Find where the given text appears and provide that cell's center as [x, y] coordinate. 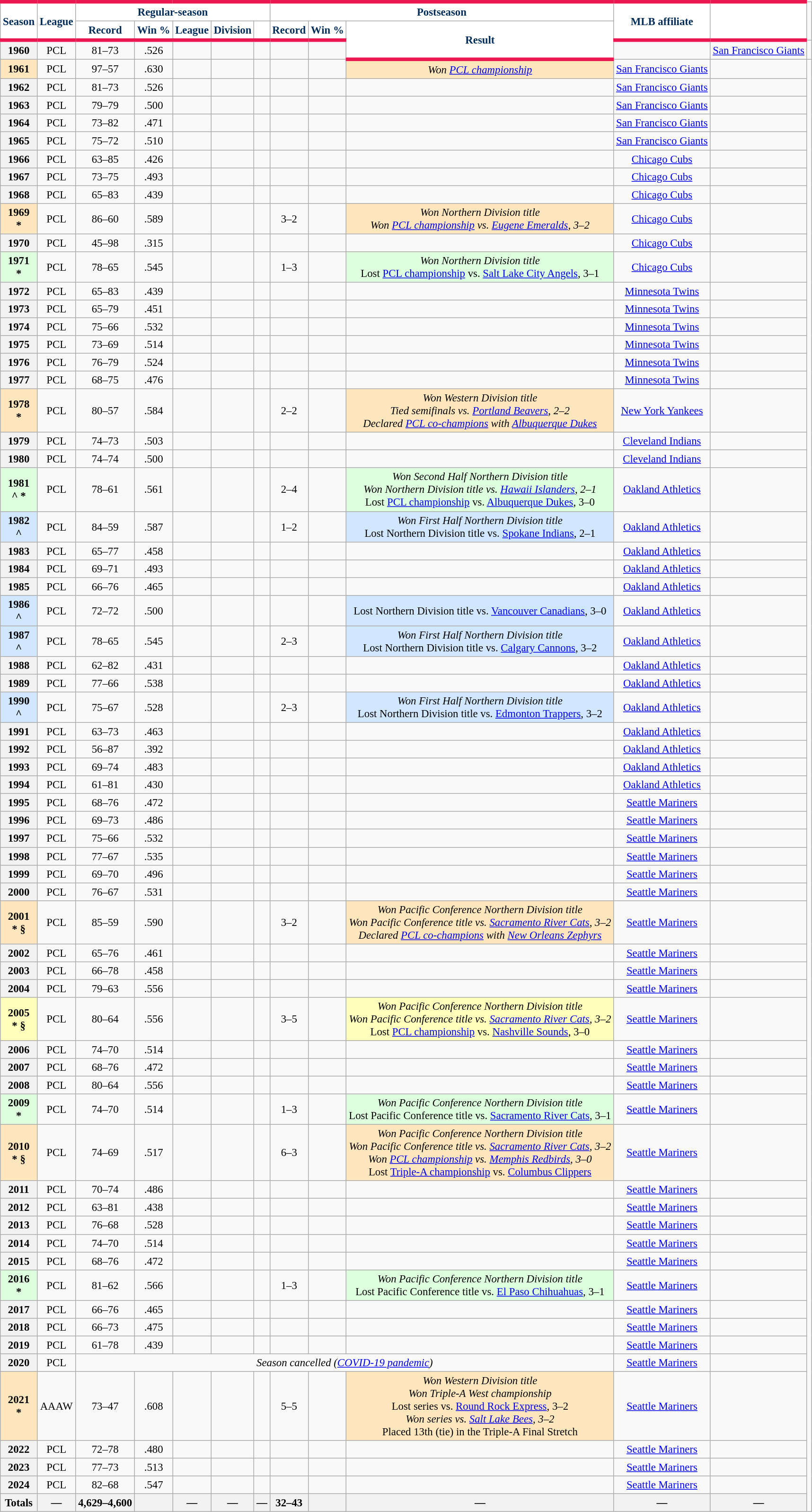
76–79 [105, 363]
1965 [19, 141]
.538 [153, 683]
69–74 [105, 767]
74–69 [105, 1153]
1961 [19, 69]
77–66 [105, 683]
73–69 [105, 345]
1980 [19, 459]
74–74 [105, 459]
97–57 [105, 69]
6–3 [289, 1153]
1963 [19, 106]
Won Western Division titleTied semifinals vs. Portland Beavers, 2–2Declared PCL co-champions with Albuquerque Dukes [480, 411]
32–43 [289, 1503]
2001* § [19, 922]
Season [19, 21]
77–73 [105, 1468]
2013 [19, 1226]
.561 [153, 490]
1975 [19, 345]
85–59 [105, 922]
1970 [19, 243]
1974 [19, 327]
1966 [19, 159]
2020 [19, 1363]
2024 [19, 1485]
.496 [153, 874]
2010* § [19, 1153]
69–70 [105, 874]
2000 [19, 892]
76–68 [105, 1226]
2022 [19, 1450]
81–62 [105, 1285]
73–47 [105, 1406]
80–57 [105, 411]
.587 [153, 526]
2007 [19, 1067]
New York Yankees [662, 411]
Won Pacific Conference Northern Division titleLost Pacific Conference title vs. Sacramento River Cats, 3–1 [480, 1110]
Result [480, 41]
1978* [19, 411]
1962 [19, 88]
2023 [19, 1468]
1971* [19, 267]
1982^ [19, 526]
75–72 [105, 141]
.547 [153, 1485]
.584 [153, 411]
1969* [19, 219]
4,629–4,600 [105, 1503]
86–60 [105, 219]
1968 [19, 195]
1997 [19, 838]
AAAW [56, 1406]
62–82 [105, 666]
66–73 [105, 1327]
.524 [153, 363]
2008 [19, 1085]
61–81 [105, 785]
.589 [153, 219]
Won Second Half Northern Division titleWon Northern Division title vs. Hawaii Islanders, 2–1Lost PCL championship vs. Albuquerque Dukes, 3–0 [480, 490]
1990^ [19, 707]
1964 [19, 124]
1999 [19, 874]
Regular-season [173, 11]
78–61 [105, 490]
82–68 [105, 1485]
Won Northern Division titleWon PCL championship vs. Eugene Emeralds, 3–2 [480, 219]
1998 [19, 856]
74–73 [105, 441]
.480 [153, 1450]
3–5 [289, 1019]
.451 [153, 309]
68–75 [105, 380]
.438 [153, 1208]
63–81 [105, 1208]
Lost Northern Division title vs. Vancouver Canadians, 3–0 [480, 611]
2018 [19, 1327]
1972 [19, 291]
2003 [19, 971]
65–79 [105, 309]
.431 [153, 666]
.461 [153, 953]
Won First Half Northern Division titleLost Northern Division title vs. Calgary Cannons, 3–2 [480, 641]
2002 [19, 953]
1967 [19, 177]
2019 [19, 1345]
Won PCL championship [480, 69]
Won Northern Division titleLost PCL championship vs. Salt Lake City Angels, 3–1 [480, 267]
2–2 [289, 411]
2004 [19, 988]
1985 [19, 587]
Division [232, 31]
2006 [19, 1050]
63–85 [105, 159]
63–73 [105, 732]
69–71 [105, 569]
1986^ [19, 611]
73–75 [105, 177]
56–87 [105, 749]
.535 [153, 856]
1–2 [289, 526]
1976 [19, 363]
1991 [19, 732]
2014 [19, 1243]
2012 [19, 1208]
5–5 [289, 1406]
.483 [153, 767]
70–74 [105, 1190]
1989 [19, 683]
.531 [153, 892]
.392 [153, 749]
Season cancelled (COVID-19 pandemic) [344, 1363]
69–73 [105, 820]
Won Pacific Conference Northern Division titleLost Pacific Conference title vs. El Paso Chihuahuas, 3–1 [480, 1285]
61–78 [105, 1345]
2009* [19, 1110]
1988 [19, 666]
.566 [153, 1285]
.608 [153, 1406]
.426 [153, 159]
Totals [19, 1503]
66–78 [105, 971]
75–67 [105, 707]
1996 [19, 820]
2017 [19, 1309]
1993 [19, 767]
.503 [153, 441]
84–59 [105, 526]
2–4 [289, 490]
1960 [19, 50]
1992 [19, 749]
.630 [153, 69]
72–78 [105, 1450]
1994 [19, 785]
1981^ * [19, 490]
79–63 [105, 988]
.471 [153, 124]
.517 [153, 1153]
72–72 [105, 611]
79–79 [105, 106]
2015 [19, 1261]
Won First Half Northern Division titleLost Northern Division title vs. Edmonton Trappers, 3–2 [480, 707]
.430 [153, 785]
1995 [19, 803]
1973 [19, 309]
.510 [153, 141]
2005* § [19, 1019]
1977 [19, 380]
1984 [19, 569]
65–76 [105, 953]
45–98 [105, 243]
Won First Half Northern Division titleLost Northern Division title vs. Spokane Indians, 2–1 [480, 526]
1979 [19, 441]
76–67 [105, 892]
.476 [153, 380]
Postseason [442, 11]
2011 [19, 1190]
MLB affiliate [662, 21]
.475 [153, 1327]
.463 [153, 732]
2016* [19, 1285]
.315 [153, 243]
65–77 [105, 551]
77–67 [105, 856]
.590 [153, 922]
1987^ [19, 641]
.513 [153, 1468]
1983 [19, 551]
73–82 [105, 124]
2021* [19, 1406]
